Capture the cell that displays the provided text and extract its (X, Y) central coordinate. 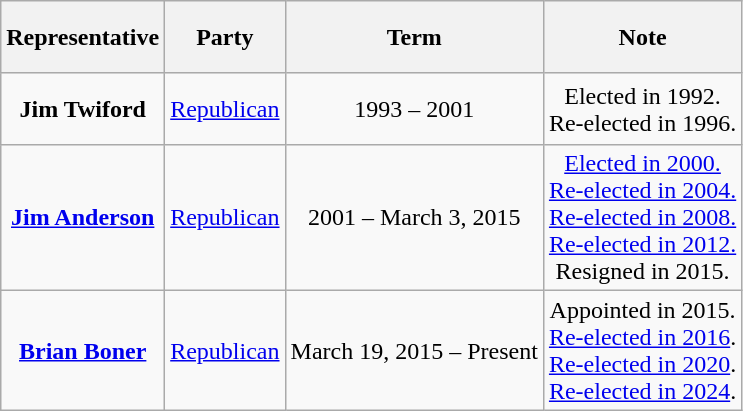
Elected in 1992.Re-elected in 1996. (642, 109)
Jim Twiford (83, 109)
1993 – 2001 (414, 109)
Appointed in 2015.Re-elected in 2016.Re-elected in 2020.Re-elected in 2024. (642, 350)
Term (414, 37)
Party (225, 37)
2001 – March 3, 2015 (414, 218)
Jim Anderson (83, 218)
March 19, 2015 – Present (414, 350)
Representative (83, 37)
Brian Boner (83, 350)
Elected in 2000.Re-elected in 2004.Re-elected in 2008.Re-elected in 2012.Resigned in 2015. (642, 218)
Note (642, 37)
